Scan for the cell matching the given text and deliver its [X, Y] coordinate at center. 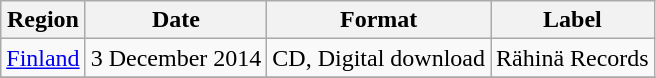
CD, Digital download [379, 58]
Region [43, 20]
Label [573, 20]
Date [176, 20]
Format [379, 20]
Rähinä Records [573, 58]
Finland [43, 58]
3 December 2014 [176, 58]
